Find where the given text appears and provide that cell's center as [X, Y] coordinate. 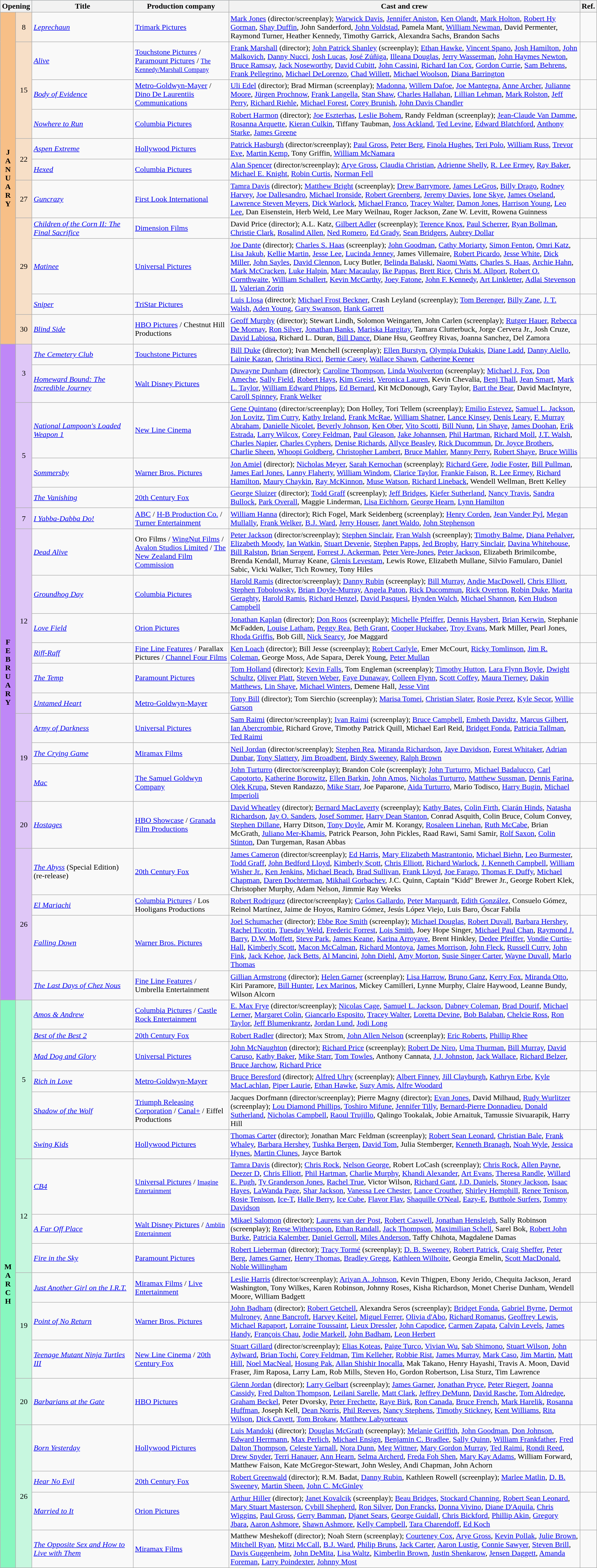
Blind Side [83, 329]
Born Yesterday [83, 1448]
Children of the Corn II: The Final Sacrifice [83, 228]
Best of the Best 2 [83, 1035]
The Opposite Sex and How to Live with Them [83, 1549]
Fine Line Features / Parallax Pictures / Channel Four Films [181, 653]
Barbarians at the Gate [83, 1402]
Riff-Raff [83, 653]
Triumph Releasing Corporation / Canal+ / Eiffel Productions [181, 1110]
Production company [181, 6]
29 [24, 266]
Swing Kids [83, 1144]
30 [24, 329]
Rich in Love [83, 1081]
Fine Line Features / Umbrella Entertainment [181, 985]
3 [24, 373]
Universal Pictures / Imagine Entertainment [181, 1186]
Mac [83, 783]
CB4 [83, 1186]
Sniper [83, 304]
New Line Cinema / 20th Century Fox [181, 1359]
Love Field [83, 628]
Aspen Extreme [83, 149]
ABC / H-B Production Co. / Turner Entertainment [181, 519]
Oro Films / WingNut Films / Avalon Studios Limited / The New Zealand Film Commission [181, 552]
7 [24, 519]
The Abyss (Special Edition) (re-release) [83, 872]
Nowhere to Run [83, 124]
Opening [16, 6]
Tony Bill (director); Tom Sierchio (screenplay); Marisa Tomei, Christian Slater, Rosie Perez, Kyle Secor, Willie Garson [404, 703]
Dead Alive [83, 552]
Hexed [83, 170]
Dimension Films [181, 228]
HBO Pictures / Chestnut Hill Productions [181, 329]
Hostages [83, 825]
Point of No Return [83, 1321]
Shadow of the Wolf [83, 1110]
Married to It [83, 1511]
The Temp [83, 678]
Robert Greenwald (director); R.M. Badat, Danny Rubin, Kathleen Rowell (screenplay); Marlee Matlin, D. B. Sweeney, Martin Sheen, John C. McGinley [404, 1482]
Falling Down [83, 943]
Amos & Andrew [83, 1015]
The Last Days of Chez Nous [83, 985]
Robert Radler (director); Max Strom, John Allen Nelson (screenplay); Eric Roberts, Phillip Rhee [404, 1035]
Sommersby [83, 473]
JANUARY [8, 178]
Columbia Pictures / Castle Rock Entertainment [181, 1015]
Army of Darkness [83, 728]
Cast and crew [404, 6]
Homeward Bound: The Incredible Journey [83, 384]
TriStar Pictures [181, 304]
22 [24, 159]
Untamed Heart [83, 703]
27 [24, 199]
Walt Disney Pictures [181, 384]
The Samuel Goldwyn Company [181, 783]
HBO Showcase / Granada Film Productions [181, 825]
Touchstone Pictures / Paramount Pictures / The Kennedy/Marshall Company [181, 61]
Walt Disney Pictures / Amblin Entertainment [181, 1229]
First Look International [181, 199]
Trimark Pictures [181, 27]
15 [24, 90]
Guncrazy [83, 199]
Title [83, 6]
MARCH [8, 1284]
Mad Dog and Glory [83, 1056]
Just Another Girl on the I.R.T. [83, 1287]
The Crying Game [83, 753]
Body of Evidence [83, 94]
8 [24, 27]
HBO Pictures [181, 1402]
Leprechaun [83, 27]
Hear No Evil [83, 1482]
Fire in the Sky [83, 1258]
El Mariachi [83, 905]
Matinee [83, 266]
Metro-Goldwyn-Mayer / Dino De Laurentiis Communications [181, 94]
Columbia Pictures / Los Hooligans Productions [181, 905]
Miramax Films / Live Entertainment [181, 1287]
The Cemetery Club [83, 354]
Touchstone Pictures [181, 354]
Ref. [588, 6]
A Far Off Place [83, 1229]
New Line Cinema [181, 431]
National Lampoon's Loaded Weapon 1 [83, 431]
FEBRUARY [8, 672]
Alive [83, 61]
The Vanishing [83, 497]
Teenage Mutant Ninja Turtles III [83, 1359]
Groundhog Day [83, 594]
I Yabba-Dabba Do! [83, 519]
